Determine the [X, Y] coordinate at the center of the cell enclosing the given text.  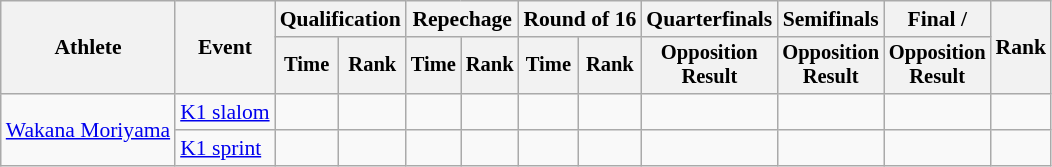
K1 sprint [224, 148]
Qualification [340, 19]
Wakana Moriyama [88, 130]
Repechage [462, 19]
Round of 16 [580, 19]
Event [224, 48]
Quarterfinals [709, 19]
K1 slalom [224, 112]
Athlete [88, 48]
Final / [938, 19]
Semifinals [830, 19]
